Extract the [x, y] coordinate from the center of the cell holding the provided text.  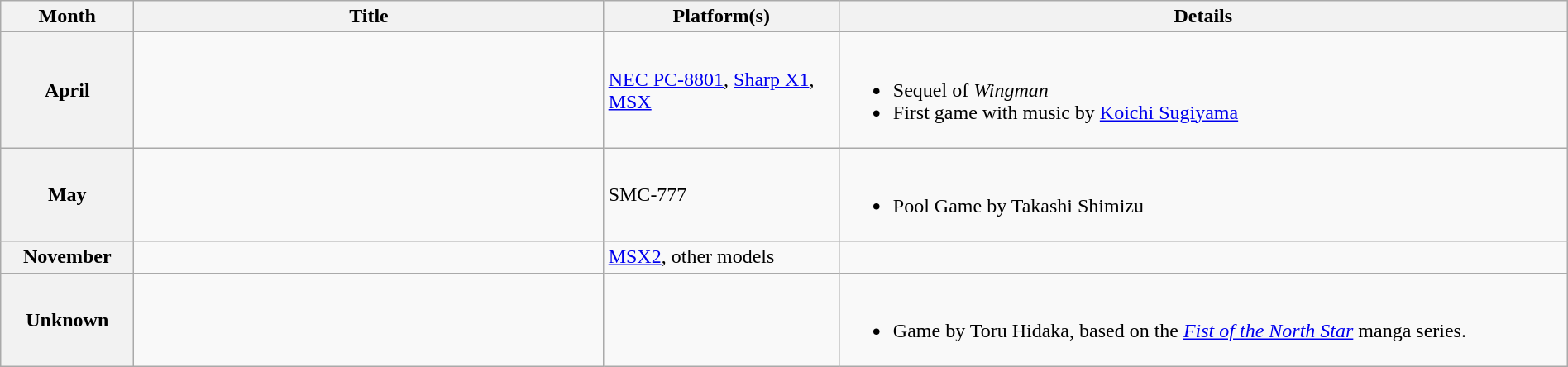
Game by Toru Hidaka, based on the Fist of the North Star manga series. [1202, 319]
Sequel of WingmanFirst game with music by Koichi Sugiyama [1202, 90]
Title [369, 17]
May [68, 195]
November [68, 257]
Details [1202, 17]
Platform(s) [721, 17]
NEC PC-8801, Sharp X1, MSX [721, 90]
Month [68, 17]
Unknown [68, 319]
MSX2, other models [721, 257]
SMC-777 [721, 195]
April [68, 90]
Pool Game by Takashi Shimizu [1202, 195]
